Pinpoint the cell where the given text exists, returning its [x, y] midpoint coordinate. 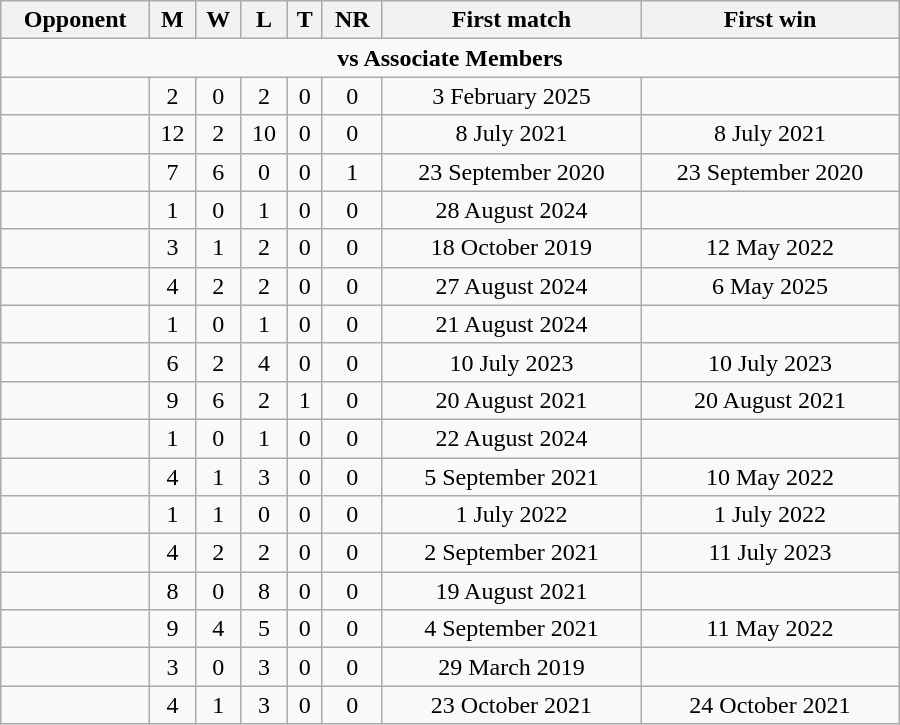
W [218, 20]
11 May 2022 [770, 629]
5 September 2021 [511, 477]
18 October 2019 [511, 248]
27 August 2024 [511, 286]
First match [511, 20]
11 July 2023 [770, 553]
28 August 2024 [511, 210]
vs Associate Members [450, 58]
6 May 2025 [770, 286]
Opponent [76, 20]
3 February 2025 [511, 96]
29 March 2019 [511, 667]
22 August 2024 [511, 438]
T [304, 20]
24 October 2021 [770, 705]
23 October 2021 [511, 705]
5 [264, 629]
19 August 2021 [511, 591]
12 [173, 134]
M [173, 20]
21 August 2024 [511, 324]
10 May 2022 [770, 477]
12 May 2022 [770, 248]
10 [264, 134]
L [264, 20]
NR [352, 20]
7 [173, 172]
4 September 2021 [511, 629]
First win [770, 20]
2 September 2021 [511, 553]
